Find where the given text appears and provide that cell's center as (x, y) coordinate. 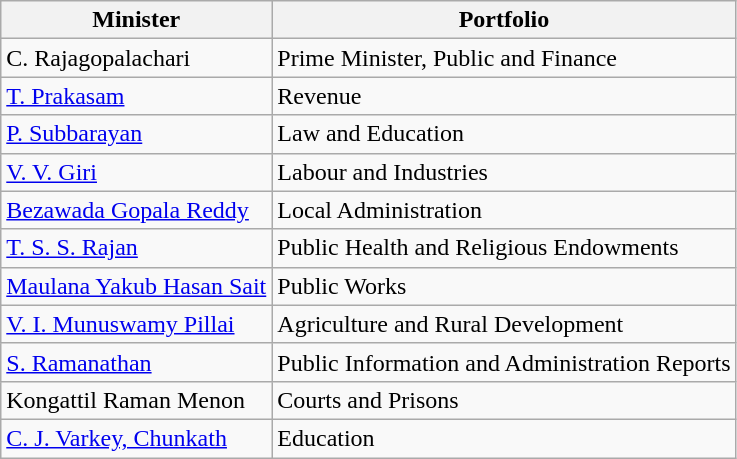
Law and Education (504, 134)
T. S. S. Rajan (136, 248)
Local Administration (504, 210)
Maulana Yakub Hasan Sait (136, 286)
P. Subbarayan (136, 134)
T. Prakasam (136, 96)
C. J. Varkey, Chunkath (136, 438)
Bezawada Gopala Reddy (136, 210)
Education (504, 438)
Prime Minister, Public and Finance (504, 58)
Portfolio (504, 20)
Public Works (504, 286)
Agriculture and Rural Development (504, 324)
Public Information and Administration Reports (504, 362)
Labour and Industries (504, 172)
Kongattil Raman Menon (136, 400)
Minister (136, 20)
Courts and Prisons (504, 400)
C. Rajagopalachari (136, 58)
Revenue (504, 96)
V. I. Munuswamy Pillai (136, 324)
V. V. Giri (136, 172)
Public Health and Religious Endowments (504, 248)
S. Ramanathan (136, 362)
